Detect which cell encompasses the target text, then output its (x, y) center coordinate. 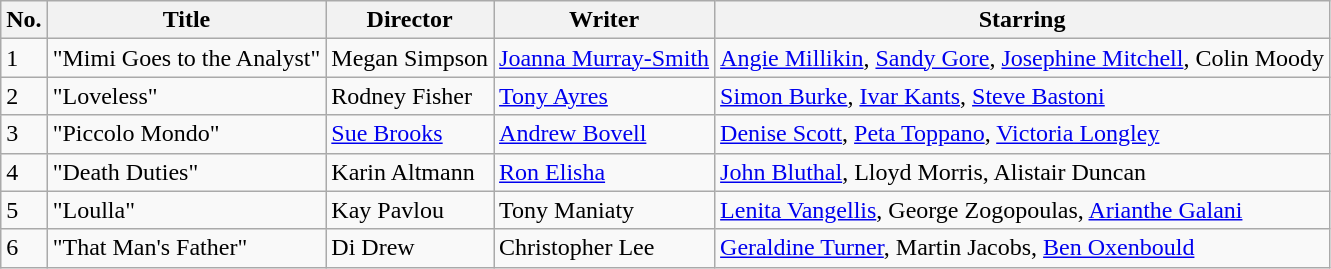
Angie Millikin, Sandy Gore, Josephine Mitchell, Colin Moody (1022, 58)
6 (24, 248)
Title (186, 20)
5 (24, 210)
"Loulla" (186, 210)
Writer (604, 20)
Ron Elisha (604, 172)
Di Drew (410, 248)
"Death Duties" (186, 172)
Starring (1022, 20)
4 (24, 172)
Andrew Bovell (604, 134)
"Piccolo Mondo" (186, 134)
Megan Simpson (410, 58)
Geraldine Turner, Martin Jacobs, Ben Oxenbould (1022, 248)
Tony Maniaty (604, 210)
John Bluthal, Lloyd Morris, Alistair Duncan (1022, 172)
No. (24, 20)
Lenita Vangellis, George Zogopoulas, Arianthe Galani (1022, 210)
Joanna Murray-Smith (604, 58)
"Loveless" (186, 96)
Denise Scott, Peta Toppano, Victoria Longley (1022, 134)
Rodney Fisher (410, 96)
Director (410, 20)
"Mimi Goes to the Analyst" (186, 58)
Karin Altmann (410, 172)
Kay Pavlou (410, 210)
Simon Burke, Ivar Kants, Steve Bastoni (1022, 96)
Tony Ayres (604, 96)
1 (24, 58)
"That Man's Father" (186, 248)
2 (24, 96)
Christopher Lee (604, 248)
Sue Brooks (410, 134)
3 (24, 134)
